Scan for the cell matching the given text and deliver its [x, y] coordinate at center. 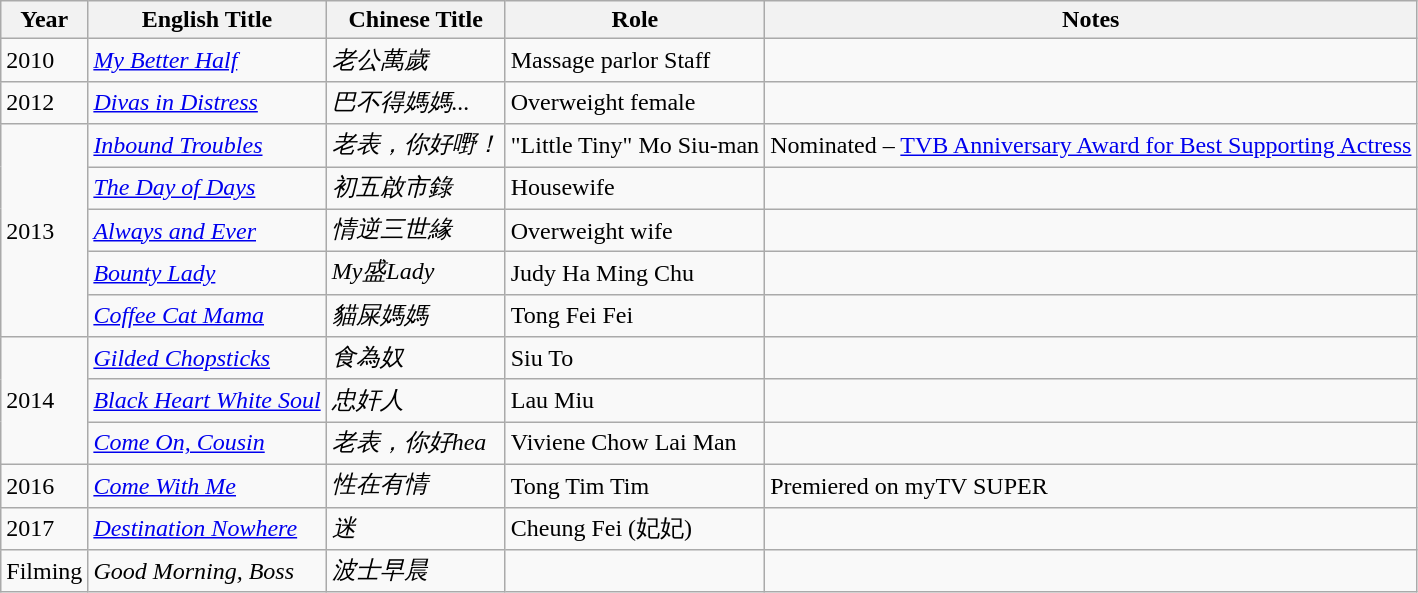
迷 [416, 528]
Overweight female [634, 102]
Black Heart White Soul [207, 400]
Nominated – TVB Anniversary Award for Best Supporting Actress [1091, 146]
老表，你好hea [416, 444]
Massage parlor Staff [634, 60]
Cheung Fei (妃妃) [634, 528]
忠奸人 [416, 400]
2013 [44, 230]
Role [634, 20]
Overweight wife [634, 230]
初五啟市錄 [416, 188]
Good Morning, Boss [207, 572]
巴不得媽媽... [416, 102]
Lau Miu [634, 400]
食為奴 [416, 358]
Chinese Title [416, 20]
2016 [44, 486]
Housewife [634, 188]
Destination Nowhere [207, 528]
Judy Ha Ming Chu [634, 274]
情逆三世緣 [416, 230]
Come On, Cousin [207, 444]
老公萬歲 [416, 60]
老表，你好嘢！ [416, 146]
Siu To [634, 358]
2017 [44, 528]
波士早晨 [416, 572]
2012 [44, 102]
Bounty Lady [207, 274]
Gilded Chopsticks [207, 358]
Year [44, 20]
Divas in Distress [207, 102]
性在有情 [416, 486]
2014 [44, 401]
Tong Tim Tim [634, 486]
Always and Ever [207, 230]
2010 [44, 60]
Tong Fei Fei [634, 316]
Viviene Chow Lai Man [634, 444]
The Day of Days [207, 188]
Premiered on myTV SUPER [1091, 486]
Notes [1091, 20]
Filming [44, 572]
Coffee Cat Mama [207, 316]
Come With Me [207, 486]
Inbound Troubles [207, 146]
"Little Tiny" Mo Siu-man [634, 146]
My盛Lady [416, 274]
貓屎媽媽 [416, 316]
My Better Half [207, 60]
English Title [207, 20]
